For the text-containing cell, return its midpoint in (x, y) coordinate format. 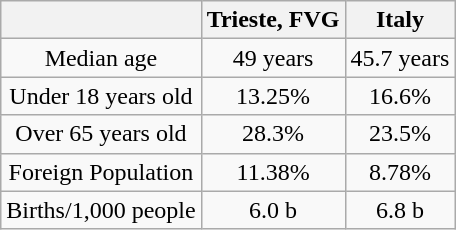
16.6% (400, 96)
6.8 b (400, 210)
Under 18 years old (101, 96)
Over 65 years old (101, 134)
Median age (101, 58)
Italy (400, 20)
6.0 b (273, 210)
49 years (273, 58)
28.3% (273, 134)
Foreign Population (101, 172)
Trieste, FVG (273, 20)
Births/1,000 people (101, 210)
23.5% (400, 134)
45.7 years (400, 58)
11.38% (273, 172)
13.25% (273, 96)
8.78% (400, 172)
